Extract the (X, Y) coordinate from the center of the cell holding the provided text.  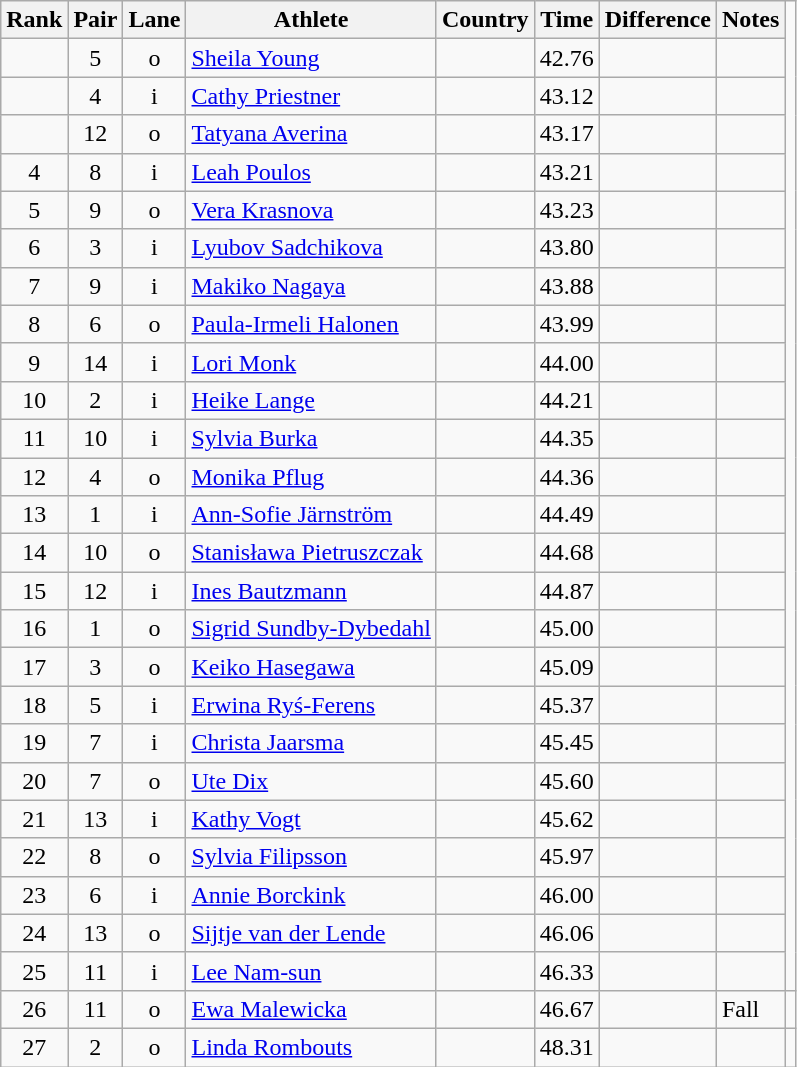
15 (34, 591)
Sylvia Burka (311, 438)
Lane (154, 20)
22 (34, 857)
Difference (658, 20)
Paula-Irmeli Halonen (311, 324)
46.67 (566, 1009)
44.87 (566, 591)
25 (34, 971)
Ute Dix (311, 781)
46.33 (566, 971)
Ann-Sofie Järnström (311, 515)
Linda Rombouts (311, 1047)
46.06 (566, 933)
45.45 (566, 743)
46.00 (566, 895)
Keiko Hasegawa (311, 667)
44.36 (566, 477)
16 (34, 629)
Christa Jaarsma (311, 743)
45.00 (566, 629)
Country (485, 20)
44.35 (566, 438)
Athlete (311, 20)
Erwina Ryś-Ferens (311, 705)
Heike Lange (311, 400)
19 (34, 743)
43.99 (566, 324)
17 (34, 667)
Lori Monk (311, 362)
48.31 (566, 1047)
Kathy Vogt (311, 819)
Lyubov Sadchikova (311, 248)
Sheila Young (311, 58)
44.00 (566, 362)
Rank (34, 20)
Makiko Nagaya (311, 286)
26 (34, 1009)
Ines Bautzmann (311, 591)
18 (34, 705)
43.80 (566, 248)
Pair (96, 20)
43.23 (566, 210)
Sylvia Filipsson (311, 857)
Cathy Priestner (311, 96)
24 (34, 933)
43.17 (566, 134)
27 (34, 1047)
Leah Poulos (311, 172)
Vera Krasnova (311, 210)
Fall (750, 1009)
44.21 (566, 400)
45.37 (566, 705)
21 (34, 819)
42.76 (566, 58)
43.21 (566, 172)
20 (34, 781)
45.62 (566, 819)
44.68 (566, 553)
Time (566, 20)
Stanisława Pietruszczak (311, 553)
Sijtje van der Lende (311, 933)
Monika Pflug (311, 477)
Ewa Malewicka (311, 1009)
Tatyana Averina (311, 134)
45.09 (566, 667)
45.60 (566, 781)
23 (34, 895)
Notes (750, 20)
Sigrid Sundby-Dybedahl (311, 629)
43.88 (566, 286)
Annie Borckink (311, 895)
45.97 (566, 857)
Lee Nam-sun (311, 971)
44.49 (566, 515)
43.12 (566, 96)
